Find where the given text appears and provide that cell's center as (x, y) coordinate. 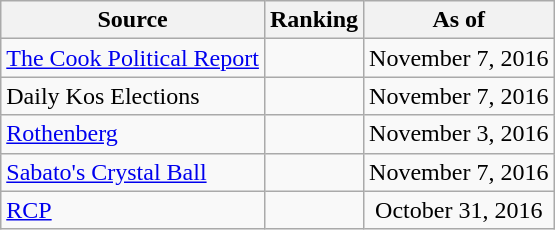
Rothenberg (133, 134)
Sabato's Crystal Ball (133, 172)
RCP (133, 210)
Source (133, 20)
Daily Kos Elections (133, 96)
Ranking (314, 20)
As of (459, 20)
November 3, 2016 (459, 134)
The Cook Political Report (133, 58)
October 31, 2016 (459, 210)
